Return (X, Y) of the center of cell containing provided text 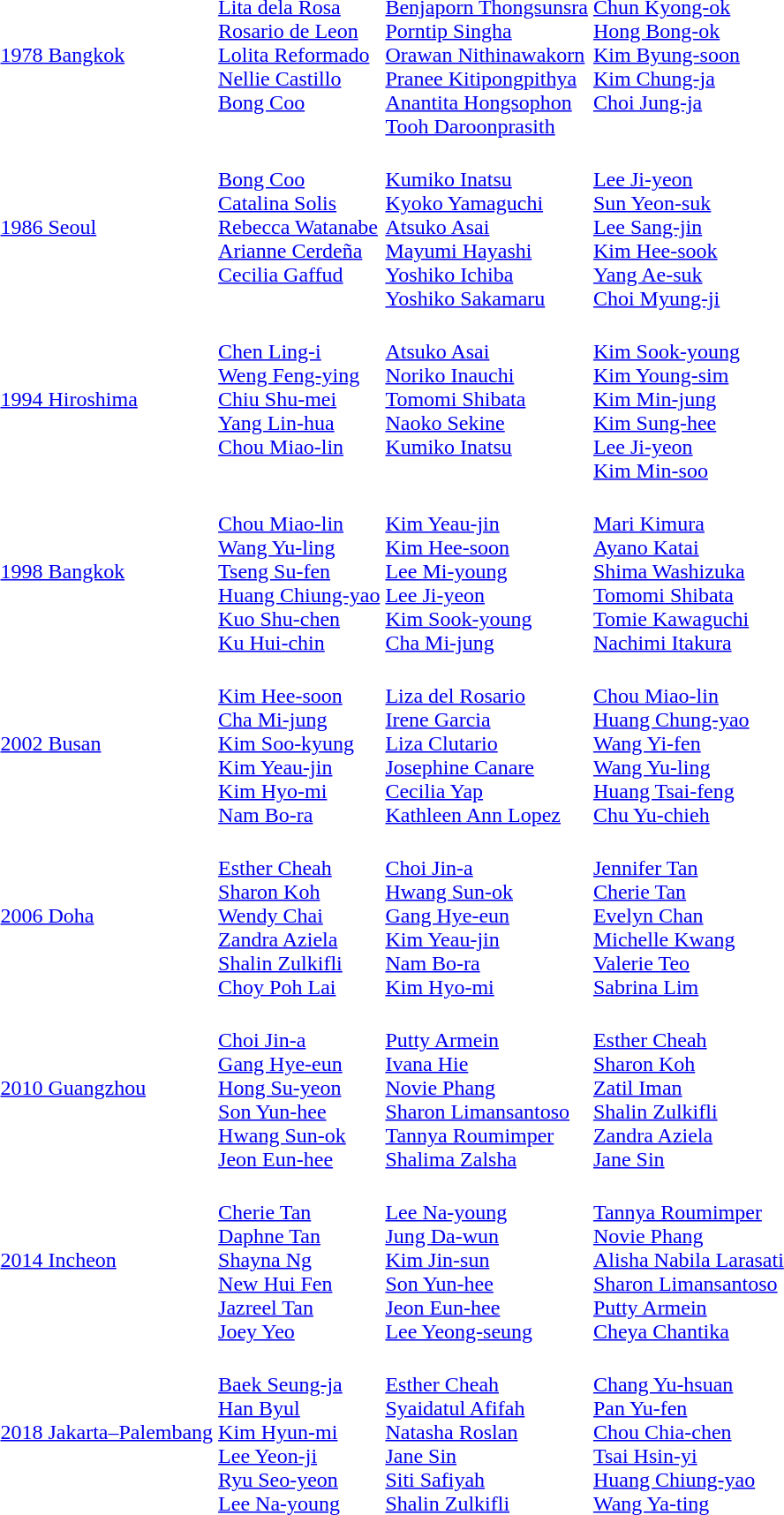
Esther CheahSharon KohWendy ChaiZandra AzielaShalin ZulkifliChoy Poh Lai (299, 916)
Choi Jin-aGang Hye-eunHong Su-yeonSon Yun-heeHwang Sun-okJeon Eun-hee (299, 1088)
Kim Hee-soonCha Mi-jungKim Soo-kyungKim Yeau-jinKim Hyo-miNam Bo-ra (299, 743)
Liza del RosarioIrene GarciaLiza ClutarioJosephine CanareCecilia YapKathleen Ann Lopez (487, 743)
Kim Yeau-jinKim Hee-soonLee Mi-youngLee Ji-yeonKim Sook-youngCha Mi-jung (487, 571)
Putty ArmeinIvana HieNovie PhangSharon LimansantosoTannya RoumimperShalima Zalsha (487, 1088)
Bong CooCatalina SolisRebecca WatanabeArianne CerdeñaCecilia Gaffud (299, 227)
Atsuko AsaiNoriko InauchiTomomi ShibataNaoko SekineKumiko Inatsu (487, 399)
Cherie TanDaphne TanShayna NgNew Hui FenJazreel TanJoey Yeo (299, 1260)
Chen Ling-iWeng Feng-yingChiu Shu-meiYang Lin-huaChou Miao-lin (299, 399)
Lee Na-youngJung Da-wunKim Jin-sunSon Yun-heeJeon Eun-heeLee Yeong-seung (487, 1260)
Choi Jin-aHwang Sun-okGang Hye-eunKim Yeau-jinNam Bo-raKim Hyo-mi (487, 916)
Chou Miao-linWang Yu-lingTseng Su-fenHuang Chiung-yaoKuo Shu-chenKu Hui-chin (299, 571)
Kumiko InatsuKyoko YamaguchiAtsuko AsaiMayumi HayashiYoshiko IchibaYoshiko Sakamaru (487, 227)
